Search for the cell housing the specified text and yield its (X, Y) center coordinate. 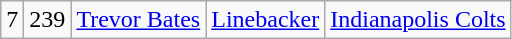
Linebacker (266, 20)
Indianapolis Colts (418, 20)
239 (48, 20)
Trevor Bates (138, 20)
7 (12, 20)
